Search for the cell housing the specified text and yield its (X, Y) center coordinate. 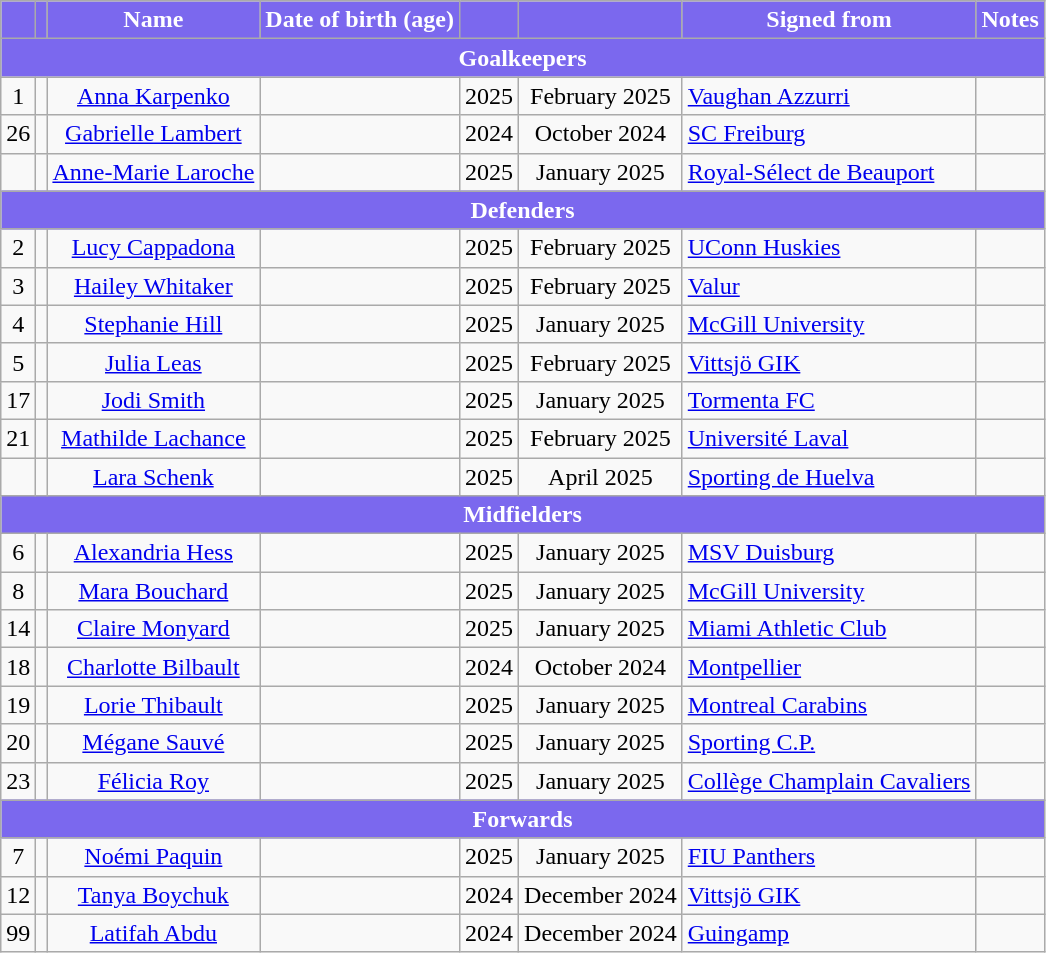
Guingamp (829, 933)
Anne-Marie Laroche (154, 172)
8 (18, 591)
Alexandria Hess (154, 553)
6 (18, 553)
Forwards (523, 819)
Julia Leas (154, 362)
1 (18, 96)
18 (18, 667)
20 (18, 743)
Latifah Abdu (154, 933)
April 2025 (601, 477)
Noémi Paquin (154, 857)
Tormenta FC (829, 400)
Collège Champlain Cavaliers (829, 781)
Sporting de Huelva (829, 477)
Name (154, 20)
Sporting C.P. (829, 743)
Defenders (523, 210)
Hailey Whitaker (154, 286)
Claire Monyard (154, 629)
14 (18, 629)
2 (18, 248)
MSV Duisburg (829, 553)
SC Freiburg (829, 134)
Mégane Sauvé (154, 743)
3 (18, 286)
Miami Athletic Club (829, 629)
Signed from (829, 20)
Lucy Cappadona (154, 248)
Mathilde Lachance (154, 438)
Lorie Thibault (154, 705)
23 (18, 781)
Stephanie Hill (154, 324)
26 (18, 134)
Lara Schenk (154, 477)
Félicia Roy (154, 781)
17 (18, 400)
Date of birth (age) (360, 20)
Midfielders (523, 515)
Goalkeepers (523, 58)
Charlotte Bilbault (154, 667)
Anna Karpenko (154, 96)
Montreal Carabins (829, 705)
4 (18, 324)
Université Laval (829, 438)
FIU Panthers (829, 857)
12 (18, 895)
Montpellier (829, 667)
Valur (829, 286)
UConn Huskies (829, 248)
5 (18, 362)
Gabrielle Lambert (154, 134)
7 (18, 857)
19 (18, 705)
Tanya Boychuk (154, 895)
Jodi Smith (154, 400)
21 (18, 438)
Vaughan Azzurri (829, 96)
Royal-Sélect de Beauport (829, 172)
99 (18, 933)
Notes (1010, 20)
Mara Bouchard (154, 591)
